Locate the cell with the specified text and output its (x, y) center coordinate. 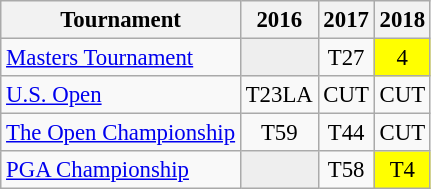
2017 (346, 20)
Tournament (121, 20)
4 (402, 58)
T59 (279, 133)
T44 (346, 133)
T23LA (279, 95)
T58 (346, 170)
U.S. Open (121, 95)
2016 (279, 20)
2018 (402, 20)
T27 (346, 58)
The Open Championship (121, 133)
T4 (402, 170)
Masters Tournament (121, 58)
PGA Championship (121, 170)
